From the cell containing the given text, extract its center point as (x, y) coordinate. 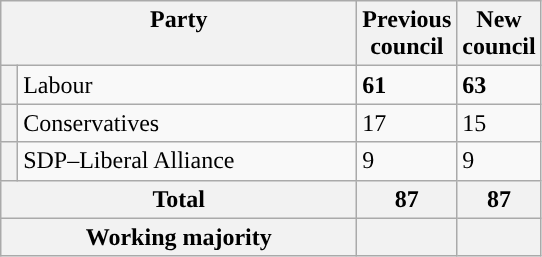
Total (179, 199)
17 (407, 123)
Working majority (179, 237)
Party (179, 34)
15 (499, 123)
63 (499, 85)
SDP–Liberal Alliance (188, 161)
Conservatives (188, 123)
Labour (188, 85)
61 (407, 85)
Previous council (407, 34)
New council (499, 34)
